Scan for the cell matching the given text and deliver its [x, y] coordinate at center. 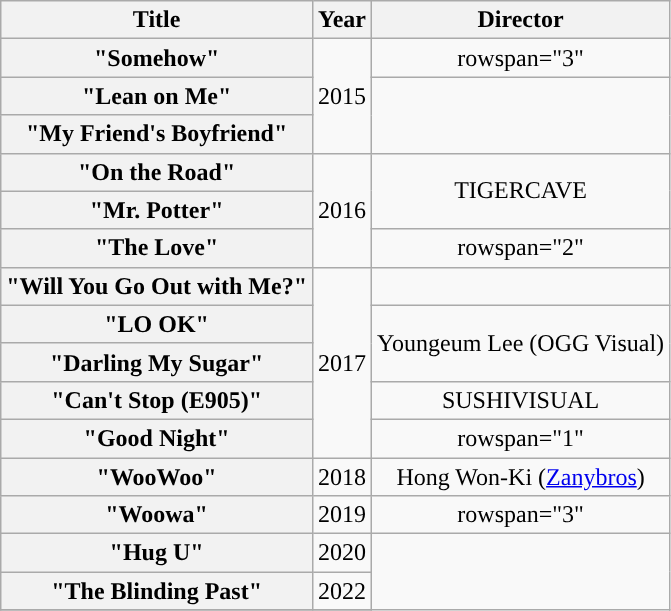
2016 [342, 210]
2020 [342, 553]
"My Friend's Boyfriend" [157, 134]
Director [521, 20]
"On the Road" [157, 172]
"Will You Go Out with Me?" [157, 286]
"Woowa" [157, 515]
SUSHIVISUAL [521, 400]
Year [342, 20]
"WooWoo" [157, 477]
"Mr. Potter" [157, 210]
Youngeum Lee (OGG Visual) [521, 343]
2015 [342, 96]
Title [157, 20]
"The Love" [157, 248]
2018 [342, 477]
2022 [342, 591]
"The Blinding Past" [157, 591]
"Can't Stop (E905)" [157, 400]
Hong Won-Ki (Zanybros) [521, 477]
TIGERCAVE [521, 191]
rowspan="2" [521, 248]
rowspan="1" [521, 438]
"LO OK" [157, 324]
2019 [342, 515]
"Hug U" [157, 553]
"Lean on Me" [157, 96]
"Good Night" [157, 438]
2017 [342, 362]
"Somehow" [157, 58]
"Darling My Sugar" [157, 362]
